Provide the [x, y] coordinate of the cell's center where the given text is located.  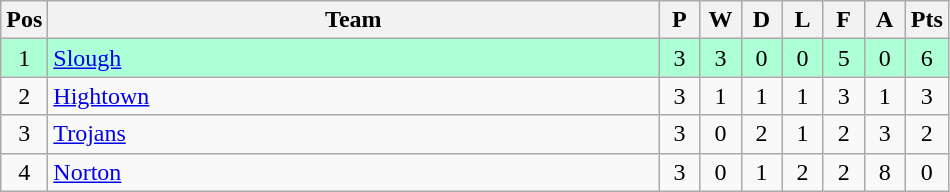
L [802, 20]
4 [24, 172]
D [762, 20]
W [720, 20]
Slough [354, 58]
F [844, 20]
Pos [24, 20]
Trojans [354, 134]
Pts [926, 20]
P [680, 20]
Hightown [354, 96]
6 [926, 58]
Team [354, 20]
5 [844, 58]
Norton [354, 172]
8 [884, 172]
A [884, 20]
